From the cell containing the given text, extract its center point as [x, y] coordinate. 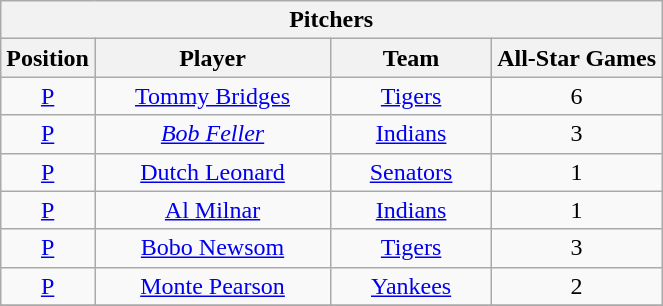
Player [212, 58]
All-Star Games [577, 58]
Bobo Newsom [212, 248]
Position [48, 58]
Monte Pearson [212, 286]
Senators [412, 172]
Al Milnar [212, 210]
2 [577, 286]
Yankees [412, 286]
6 [577, 96]
Pitchers [332, 20]
Team [412, 58]
Dutch Leonard [212, 172]
Tommy Bridges [212, 96]
Bob Feller [212, 134]
